For the text-containing cell, return its midpoint in [x, y] coordinate format. 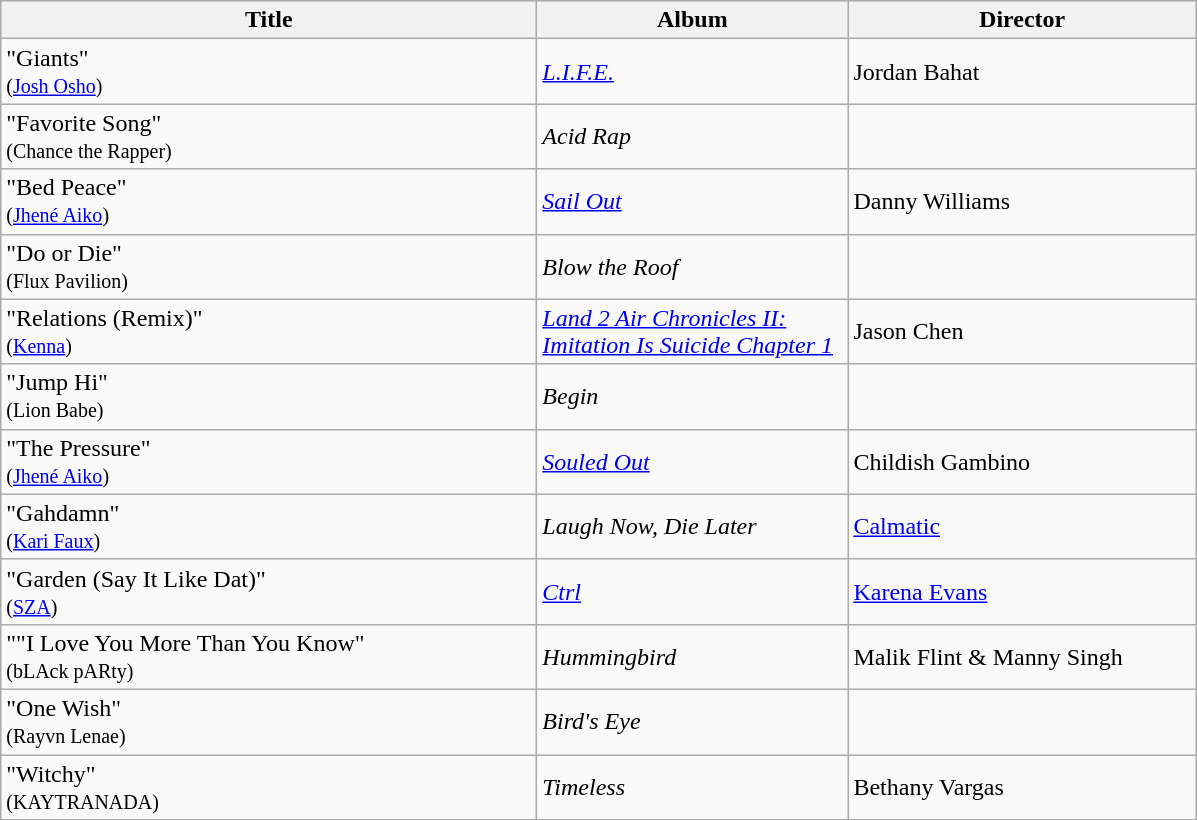
"Giants"(Josh Osho) [269, 72]
Title [269, 20]
Souled Out [692, 462]
"Jump Hi"(Lion Babe) [269, 396]
"Garden (Say It Like Dat)"(SZA) [269, 592]
"Do or Die"(Flux Pavilion) [269, 266]
"One Wish"(Rayvn Lenae) [269, 722]
L.I.F.E. [692, 72]
Jordan Bahat [1022, 72]
Calmatic [1022, 526]
""I Love You More Than You Know"(bLAck pARty) [269, 656]
Land 2 Air Chronicles II: Imitation Is Suicide Chapter 1 [692, 332]
Ctrl [692, 592]
Laugh Now, Die Later [692, 526]
"Gahdamn"(Kari Faux) [269, 526]
Danny Williams [1022, 202]
Karena Evans [1022, 592]
Jason Chen [1022, 332]
Bethany Vargas [1022, 786]
Begin [692, 396]
Acid Rap [692, 136]
"Favorite Song"(Chance the Rapper) [269, 136]
"Bed Peace"(Jhené Aiko) [269, 202]
"The Pressure"(Jhené Aiko) [269, 462]
Director [1022, 20]
Bird's Eye [692, 722]
Album [692, 20]
Malik Flint & Manny Singh [1022, 656]
Childish Gambino [1022, 462]
Sail Out [692, 202]
Blow the Roof [692, 266]
Timeless [692, 786]
"Witchy"(KAYTRANADA) [269, 786]
Hummingbird [692, 656]
"Relations (Remix)"(Kenna) [269, 332]
